Determine the [x, y] coordinate at the center of the cell enclosing the given text.  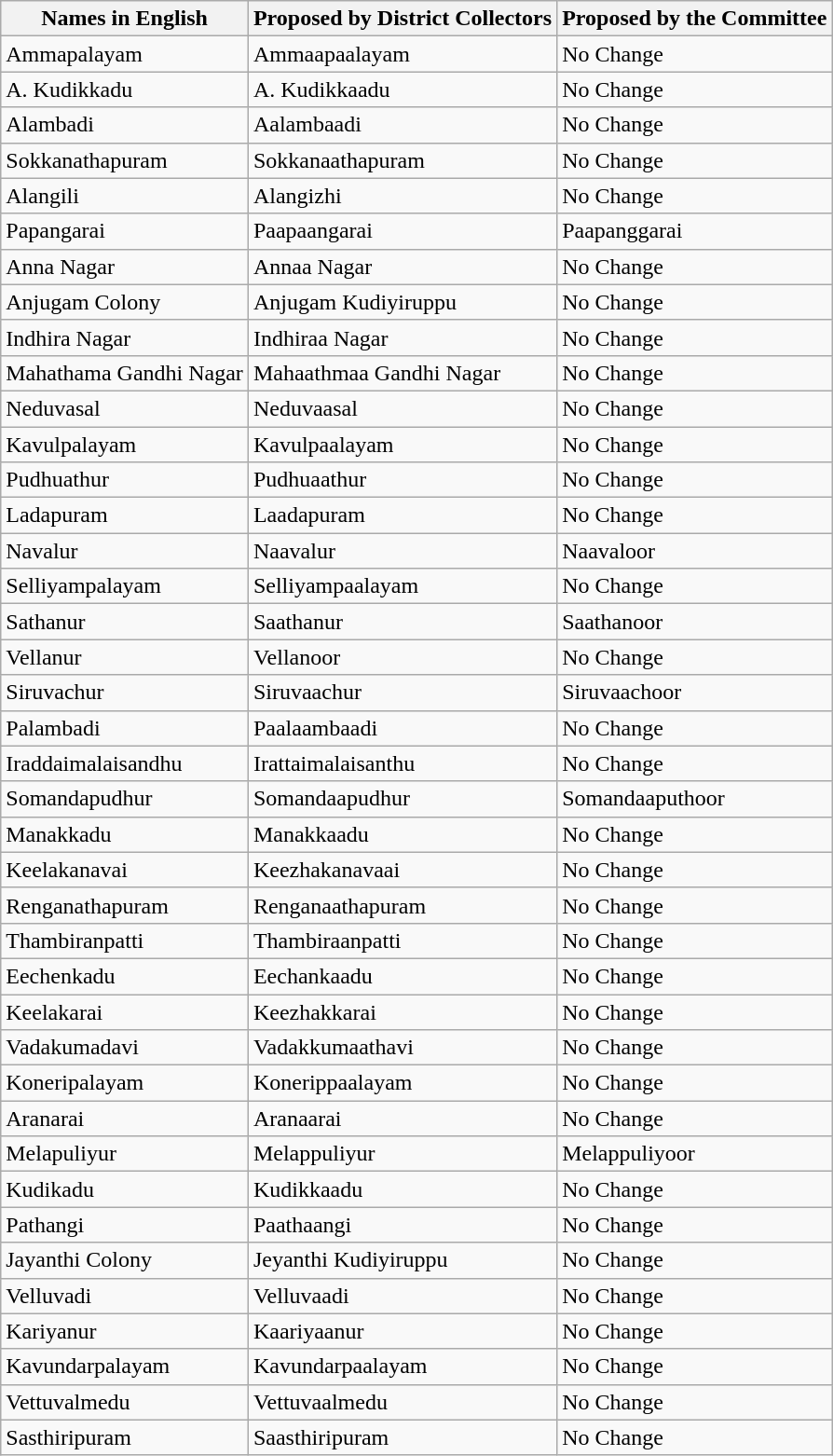
Sokkanathapuram [125, 160]
Keezhakkarai [403, 1011]
Proposed by the Committee [695, 19]
Keelakanavai [125, 870]
Vellanoor [403, 657]
Mahaathmaa Gandhi Nagar [403, 373]
Vellanur [125, 657]
Melappuliyoor [695, 1154]
Ladapuram [125, 515]
Anjugam Kudiyiruppu [403, 302]
Kavundarpaalayam [403, 1367]
Kavundarpalayam [125, 1367]
Kudikadu [125, 1189]
Sathanur [125, 622]
Vettuvaalmedu [403, 1402]
Pudhuaathur [403, 480]
Navalur [125, 551]
Ammaapaalayam [403, 54]
Indhira Nagar [125, 337]
Selliyampalayam [125, 586]
Selliyampaalayam [403, 586]
Anna Nagar [125, 267]
A. Kudikkaadu [403, 89]
Palambadi [125, 728]
Kariyanur [125, 1331]
Manakkadu [125, 834]
Sasthiripuram [125, 1437]
Thambiraanpatti [403, 941]
Mahathama Gandhi Nagar [125, 373]
Aranarai [125, 1119]
Neduvasal [125, 408]
Saasthiripuram [403, 1437]
Kavulpaalayam [403, 445]
Aranaarai [403, 1119]
Thambiranpatti [125, 941]
Saathanoor [695, 622]
Siruvachur [125, 693]
Irattaimalaisanthu [403, 763]
Pudhuathur [125, 480]
Renganathapuram [125, 905]
Laadapuram [403, 515]
Kavulpalayam [125, 445]
Pathangi [125, 1225]
Renganaathapuram [403, 905]
Paathaangi [403, 1225]
Names in English [125, 19]
Jayanthi Colony [125, 1260]
Naavaloor [695, 551]
Vadakumadavi [125, 1048]
Keelakarai [125, 1011]
Vettuvalmedu [125, 1402]
Melappuliyur [403, 1154]
Kudikkaadu [403, 1189]
Naavalur [403, 551]
Ammapalayam [125, 54]
Siruvaachur [403, 693]
Eechankaadu [403, 976]
Velluvaadi [403, 1296]
Vadakkumaathavi [403, 1048]
Manakkaadu [403, 834]
Somandaapudhur [403, 799]
Eechenkadu [125, 976]
Annaa Nagar [403, 267]
Iraddaimalaisandhu [125, 763]
Alangili [125, 196]
Neduvaasal [403, 408]
Proposed by District Collectors [403, 19]
Kaariyaanur [403, 1331]
Paapaangarai [403, 231]
Somandaaputhoor [695, 799]
Siruvaachoor [695, 693]
Papangarai [125, 231]
Alangizhi [403, 196]
Aalambaadi [403, 125]
Alambadi [125, 125]
Melapuliyur [125, 1154]
Jeyanthi Kudiyiruppu [403, 1260]
Paalaambaadi [403, 728]
Indhiraa Nagar [403, 337]
Velluvadi [125, 1296]
Paapanggarai [695, 231]
Anjugam Colony [125, 302]
Sokkanaathapuram [403, 160]
Keezhakanavaai [403, 870]
Konerippaalayam [403, 1083]
Saathanur [403, 622]
A. Kudikkadu [125, 89]
Somandapudhur [125, 799]
Koneripalayam [125, 1083]
